Output the (X, Y) coordinate of the center of the cell containing the given text.  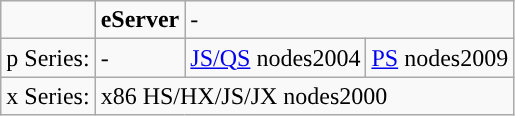
eServer (140, 20)
x86 HS/HX/JS/JX nodes2000 (304, 96)
p Series: (48, 58)
JS/QS nodes2004 (276, 58)
x Series: (48, 96)
PS nodes2009 (440, 58)
